For the text-containing cell, return its midpoint in [x, y] coordinate format. 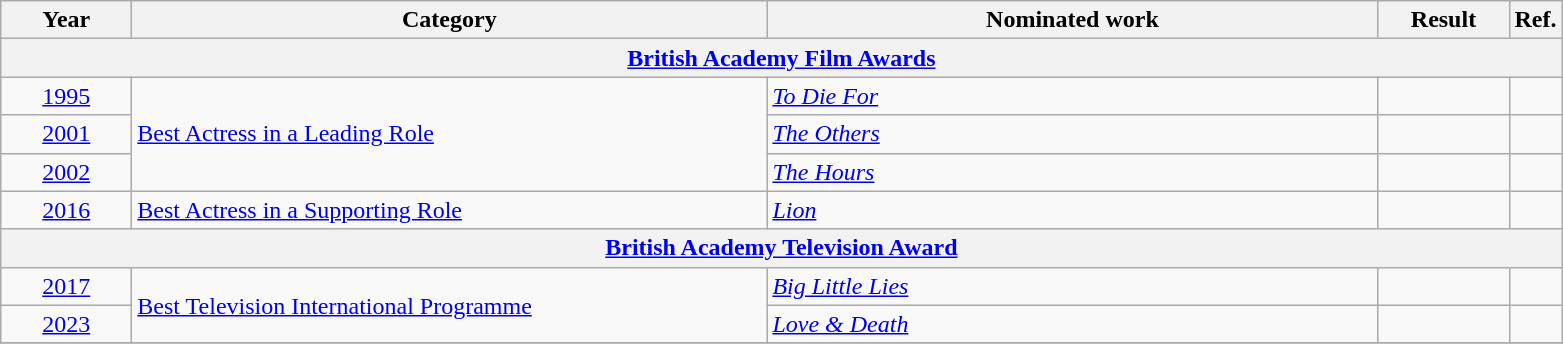
To Die For [1072, 96]
Big Little Lies [1072, 286]
2017 [66, 286]
1995 [66, 96]
Best Actress in a Supporting Role [450, 210]
Ref. [1536, 20]
British Academy Film Awards [782, 58]
2001 [66, 134]
Category [450, 20]
Best Television International Programme [450, 305]
2023 [66, 324]
2016 [66, 210]
2002 [66, 172]
British Academy Television Award [782, 248]
Nominated work [1072, 20]
The Hours [1072, 172]
Year [66, 20]
Lion [1072, 210]
Love & Death [1072, 324]
Result [1444, 20]
The Others [1072, 134]
Best Actress in a Leading Role [450, 134]
